Return (x, y) of the center of cell containing provided text 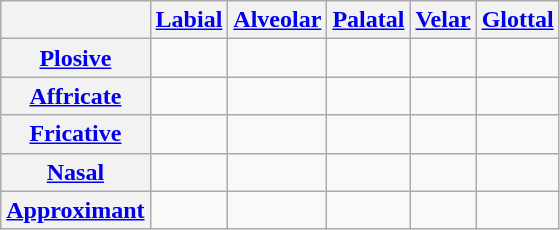
Nasal (76, 172)
Palatal (368, 20)
Plosive (76, 58)
Alveolar (278, 20)
Fricative (76, 134)
Approximant (76, 210)
Glottal (518, 20)
Affricate (76, 96)
Labial (189, 20)
Velar (443, 20)
